Return (X, Y) of the center of cell containing provided text 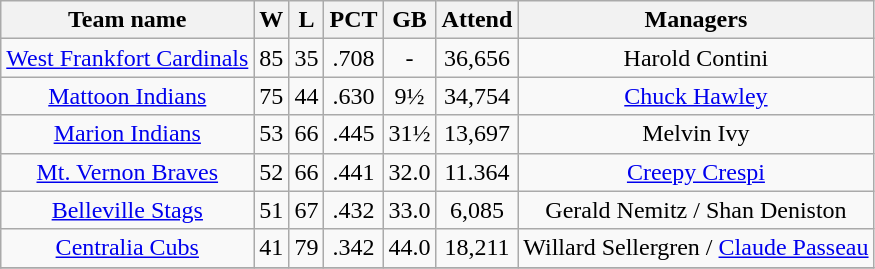
Gerald Nemitz / Shan Deniston (696, 210)
Team name (128, 20)
.445 (354, 134)
34,754 (477, 96)
31½ (410, 134)
18,211 (477, 248)
67 (306, 210)
- (410, 58)
Centralia Cubs (128, 248)
Creepy Crespi (696, 172)
Managers (696, 20)
33.0 (410, 210)
41 (272, 248)
Melvin Ivy (696, 134)
6,085 (477, 210)
West Frankfort Cardinals (128, 58)
PCT (354, 20)
.432 (354, 210)
GB (410, 20)
53 (272, 134)
.630 (354, 96)
35 (306, 58)
Attend (477, 20)
Marion Indians (128, 134)
32.0 (410, 172)
W (272, 20)
.441 (354, 172)
44.0 (410, 248)
85 (272, 58)
79 (306, 248)
75 (272, 96)
13,697 (477, 134)
9½ (410, 96)
Mattoon Indians (128, 96)
Harold Contini (696, 58)
Chuck Hawley (696, 96)
36,656 (477, 58)
L (306, 20)
52 (272, 172)
Willard Sellergren / Claude Passeau (696, 248)
Belleville Stags (128, 210)
44 (306, 96)
Mt. Vernon Braves (128, 172)
.342 (354, 248)
51 (272, 210)
.708 (354, 58)
11.364 (477, 172)
